Search for the cell housing the specified text and yield its [x, y] center coordinate. 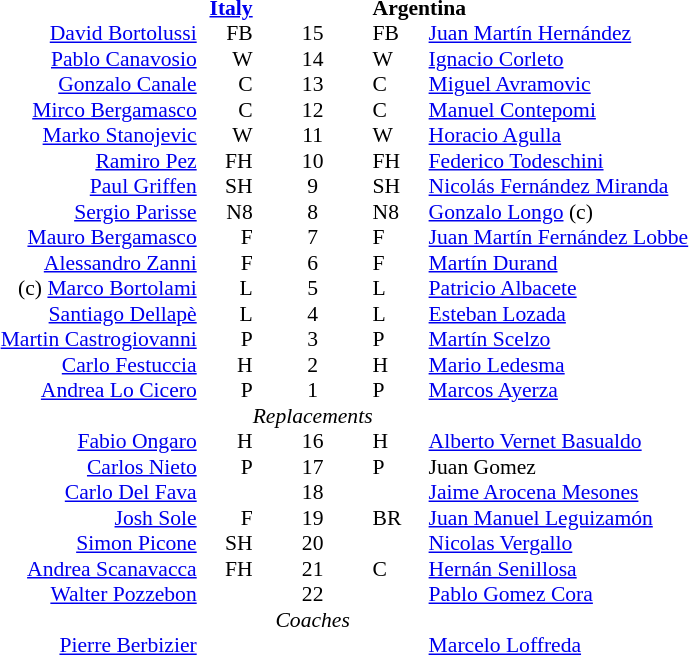
10 [313, 161]
4 [313, 314]
14 [313, 59]
20 [313, 543]
5 [313, 289]
BR [401, 518]
7 [313, 237]
3 [313, 339]
15 [313, 33]
12 [313, 110]
13 [313, 85]
Coaches [313, 620]
11 [313, 135]
2 [313, 365]
22 [313, 595]
18 [313, 493]
21 [313, 569]
1 [313, 391]
Replacements [313, 416]
6 [313, 263]
8 [313, 212]
17 [313, 467]
19 [313, 518]
16 [313, 441]
9 [313, 187]
